Return (x, y) of the center of cell containing provided text 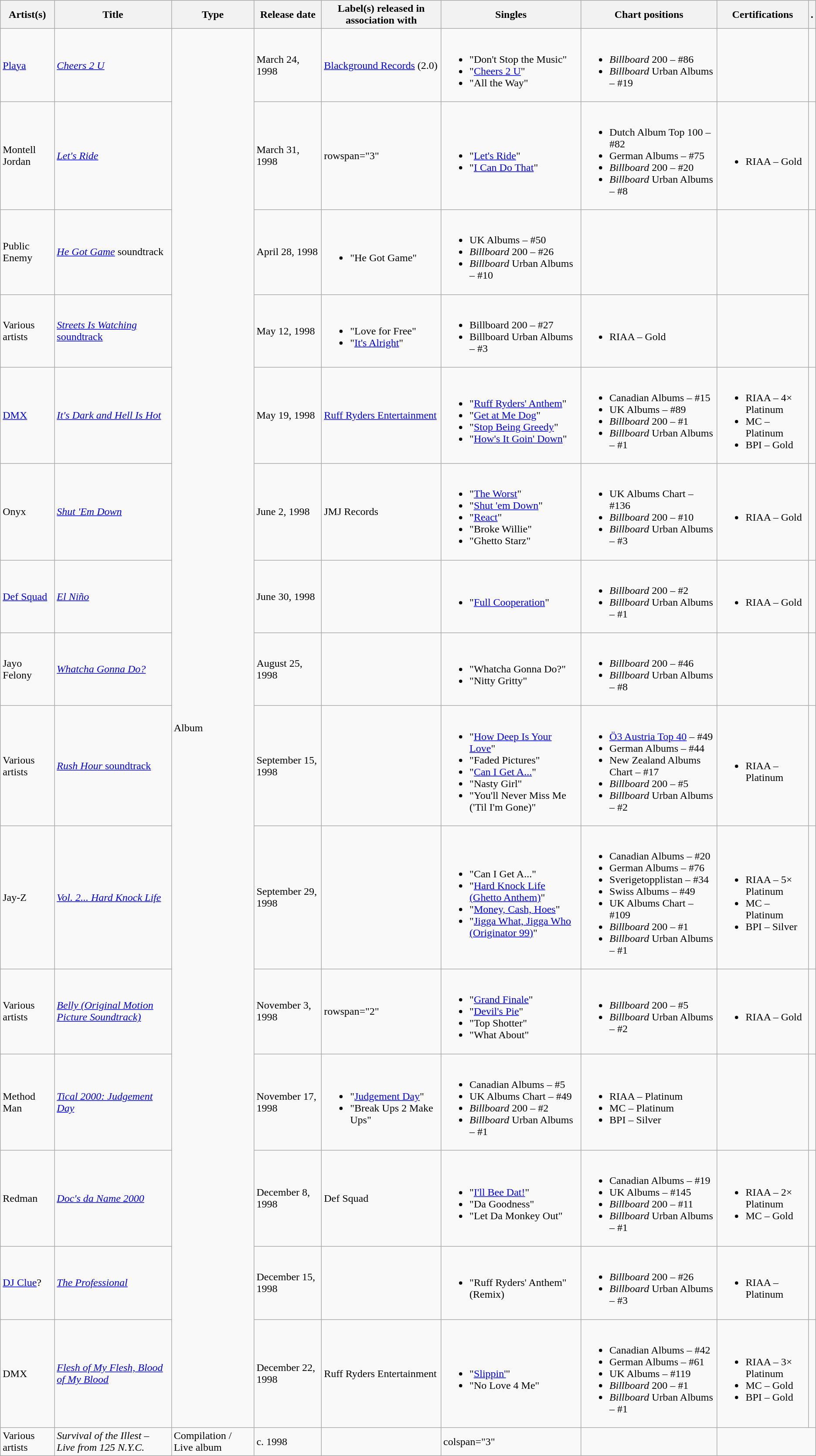
Certifications (763, 15)
Playa (27, 65)
Rush Hour soundtrack (113, 766)
Billboard 200 – #27Billboard Urban Albums – #3 (511, 331)
"Don't Stop the Music""Cheers 2 U""All the Way" (511, 65)
Redman (27, 1198)
"The Worst""Shut 'em Down""React""Broke Willie""Ghetto Starz" (511, 512)
"Judgement Day""Break Ups 2 Make Ups" (381, 1101)
. (812, 15)
The Professional (113, 1283)
Billboard 200 – #86Billboard Urban Albums – #19 (649, 65)
UK Albums – #50Billboard 200 – #26Billboard Urban Albums – #10 (511, 252)
Canadian Albums – #42German Albums – #61UK Albums – #119Billboard 200 – #1Billboard Urban Albums – #1 (649, 1374)
Blackground Records (2.0) (381, 65)
DJ Clue? (27, 1283)
Jayo Felony (27, 669)
September 15, 1998 (288, 766)
"How Deep Is Your Love""Faded Pictures""Can I Get A...""Nasty Girl""You'll Never Miss Me ('Til I'm Gone)" (511, 766)
Billboard 200 – #2Billboard Urban Albums – #1 (649, 597)
Canadian Albums – #5UK Albums Chart – #49Billboard 200 – #2Billboard Urban Albums – #1 (511, 1101)
June 2, 1998 (288, 512)
Artist(s) (27, 15)
RIAA – 5× PlatinumMC – PlatinumBPI – Silver (763, 897)
"Whatcha Gonna Do?""Nitty Gritty" (511, 669)
Cheers 2 U (113, 65)
"Love for Free""It's Alright" (381, 331)
"I'll Bee Dat!""Da Goodness""Let Da Monkey Out" (511, 1198)
Type (213, 15)
Ö3 Austria Top 40 – #49German Albums – #44New Zealand Albums Chart – #17Billboard 200 – #5Billboard Urban Albums – #2 (649, 766)
rowspan="3" (381, 156)
November 17, 1998 (288, 1101)
Streets Is Watching soundtrack (113, 331)
Canadian Albums – #15UK Albums – #89Billboard 200 – #1Billboard Urban Albums – #1 (649, 415)
May 12, 1998 (288, 331)
UK Albums Chart – #136Billboard 200 – #10Billboard Urban Albums – #3 (649, 512)
El Niño (113, 597)
It's Dark and Hell Is Hot (113, 415)
Album (213, 728)
Method Man (27, 1101)
Public Enemy (27, 252)
RIAA – 4× PlatinumMC – PlatinumBPI – Gold (763, 415)
RIAA – 3× PlatinumMC – GoldBPI – Gold (763, 1374)
Whatcha Gonna Do? (113, 669)
"Grand Finale""Devil's Pie""Top Shotter""What About" (511, 1011)
Canadian Albums – #20German Albums – #76Sverigetopplistan – #34Swiss Albums – #49UK Albums Chart – #109Billboard 200 – #1Billboard Urban Albums – #1 (649, 897)
"Can I Get A...""Hard Knock Life (Ghetto Anthem)""Money, Cash, Hoes""Jigga What, Jigga Who (Originator 99)" (511, 897)
Tical 2000: Judgement Day (113, 1101)
Jay-Z (27, 897)
JMJ Records (381, 512)
"Full Cooperation" (511, 597)
Release date (288, 15)
"Ruff Ryders' Anthem""Get at Me Dog""Stop Being Greedy""How's It Goin' Down" (511, 415)
Flesh of My Flesh, Blood of My Blood (113, 1374)
Label(s) released in association with (381, 15)
April 28, 1998 (288, 252)
"Let's Ride""I Can Do That" (511, 156)
Compilation / Live album (213, 1442)
Billboard 200 – #5Billboard Urban Albums – #2 (649, 1011)
August 25, 1998 (288, 669)
December 15, 1998 (288, 1283)
He Got Game soundtrack (113, 252)
June 30, 1998 (288, 597)
November 3, 1998 (288, 1011)
"He Got Game" (381, 252)
colspan="3" (511, 1442)
Belly (Original Motion Picture Soundtrack) (113, 1011)
Let's Ride (113, 156)
RIAA – PlatinumMC – PlatinumBPI – Silver (649, 1101)
March 31, 1998 (288, 156)
Chart positions (649, 15)
"Slippin'""No Love 4 Me" (511, 1374)
Singles (511, 15)
March 24, 1998 (288, 65)
"Ruff Ryders' Anthem" (Remix) (511, 1283)
Doc's da Name 2000 (113, 1198)
Canadian Albums – #19UK Albums – #145Billboard 200 – #11Billboard Urban Albums – #1 (649, 1198)
Billboard 200 – #46Billboard Urban Albums – #8 (649, 669)
December 8, 1998 (288, 1198)
Billboard 200 – #26Billboard Urban Albums – #3 (649, 1283)
Vol. 2... Hard Knock Life (113, 897)
Title (113, 15)
rowspan="2" (381, 1011)
c. 1998 (288, 1442)
Survival of the Illest – Live from 125 N.Y.C. (113, 1442)
Montell Jordan (27, 156)
September 29, 1998 (288, 897)
Shut 'Em Down (113, 512)
RIAA – 2× PlatinumMC – Gold (763, 1198)
Onyx (27, 512)
Dutch Album Top 100 – #82German Albums – #75Billboard 200 – #20Billboard Urban Albums – #8 (649, 156)
December 22, 1998 (288, 1374)
May 19, 1998 (288, 415)
